Provide the [X, Y] coordinate of the cell's center where the given text is located.  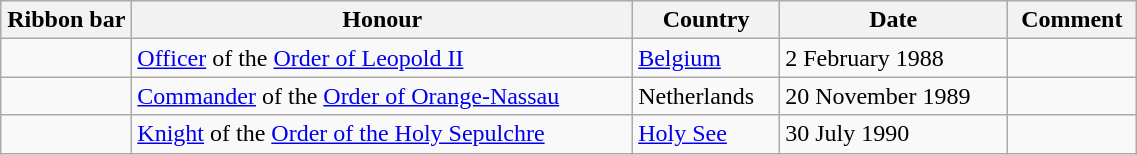
Officer of the Order of Leopold II [382, 58]
Ribbon bar [66, 20]
30 July 1990 [894, 134]
Country [706, 20]
Commander of the Order of Orange-Nassau [382, 96]
Holy See [706, 134]
2 February 1988 [894, 58]
Belgium [706, 58]
Honour [382, 20]
20 November 1989 [894, 96]
Knight of the Order of the Holy Sepulchre [382, 134]
Comment [1072, 20]
Date [894, 20]
Netherlands [706, 96]
